From the cell containing the given text, extract its center point as (X, Y) coordinate. 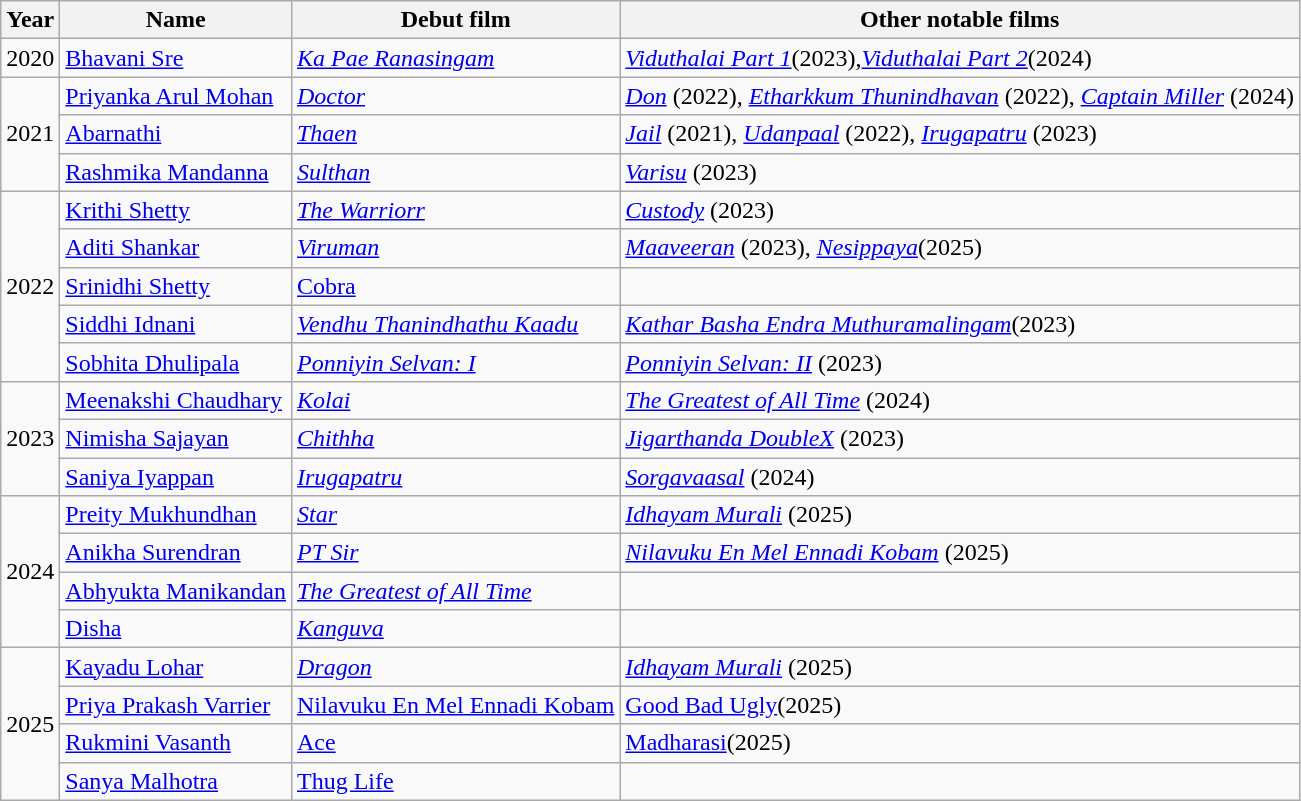
Jail (2021), Udanpaal (2022), Irugapatru (2023) (960, 134)
Siddhi Idnani (176, 324)
Sanya Malhotra (176, 781)
Priya Prakash Varrier (176, 705)
Preity Mukhundhan (176, 515)
Debut film (455, 20)
Ace (455, 743)
Kanguva (455, 629)
2023 (30, 438)
Kolai (455, 400)
Name (176, 20)
Saniya Iyappan (176, 477)
Custody (2023) (960, 210)
Viduthalai Part 1(2023),Viduthalai Part 2(2024) (960, 58)
The Warriorr (455, 210)
Ponniyin Selvan: II (2023) (960, 362)
Don (2022), Etharkkum Thunindhavan (2022), Captain Miller (2024) (960, 96)
PT Sir (455, 553)
2025 (30, 724)
Nilavuku En Mel Ennadi Kobam (455, 705)
Abhyukta Manikandan (176, 591)
Disha (176, 629)
Star (455, 515)
2024 (30, 572)
Ka Pae Ranasingam (455, 58)
Priyanka Arul Mohan (176, 96)
2021 (30, 134)
Cobra (455, 286)
2020 (30, 58)
The Greatest of All Time (455, 591)
Sobhita Dhulipala (176, 362)
Thug Life (455, 781)
Abarnathi (176, 134)
Rashmika Mandanna (176, 172)
Doctor (455, 96)
Year (30, 20)
Anikha Surendran (176, 553)
Varisu (2023) (960, 172)
Sorgavaasal (2024) (960, 477)
Viruman (455, 248)
Krithi Shetty (176, 210)
Ponniyin Selvan: I (455, 362)
Dragon (455, 667)
Nilavuku En Mel Ennadi Kobam (2025) (960, 553)
Chithha (455, 438)
Srinidhi Shetty (176, 286)
Madharasi(2025) (960, 743)
Meenakshi Chaudhary (176, 400)
Kayadu Lohar (176, 667)
Thaen (455, 134)
Irugapatru (455, 477)
Bhavani Sre (176, 58)
Other notable films (960, 20)
Maaveeran (2023), Nesippaya(2025) (960, 248)
Nimisha Sajayan (176, 438)
Good Bad Ugly(2025) (960, 705)
Rukmini Vasanth (176, 743)
Sulthan (455, 172)
Jigarthanda DoubleX (2023) (960, 438)
The Greatest of All Time (2024) (960, 400)
Vendhu Thanindhathu Kaadu (455, 324)
2022 (30, 286)
Aditi Shankar (176, 248)
Kathar Basha Endra Muthuramalingam(2023) (960, 324)
